Return the [x, y] coordinate for the center point of the cell that contains the specified text.  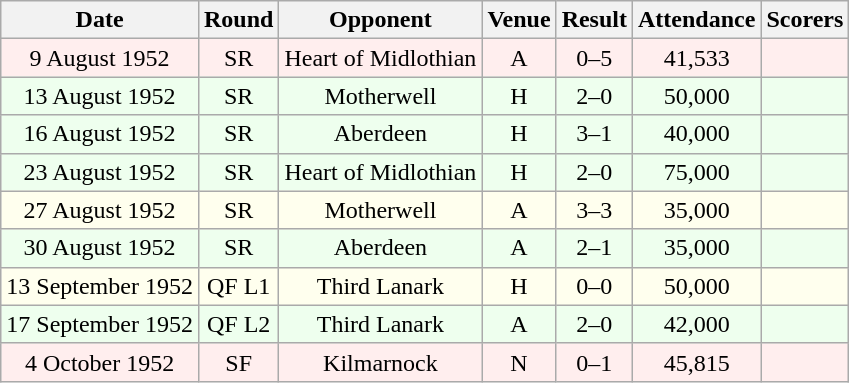
23 August 1952 [100, 172]
42,000 [697, 324]
0–5 [594, 58]
0–0 [594, 286]
Date [100, 20]
3–3 [594, 210]
Opponent [380, 20]
Result [594, 20]
QF L2 [238, 324]
27 August 1952 [100, 210]
17 September 1952 [100, 324]
45,815 [697, 362]
QF L1 [238, 286]
Scorers [805, 20]
30 August 1952 [100, 248]
16 August 1952 [100, 134]
75,000 [697, 172]
Kilmarnock [380, 362]
40,000 [697, 134]
N [519, 362]
4 October 1952 [100, 362]
41,533 [697, 58]
13 August 1952 [100, 96]
13 September 1952 [100, 286]
Venue [519, 20]
Round [238, 20]
9 August 1952 [100, 58]
0–1 [594, 362]
Attendance [697, 20]
2–1 [594, 248]
3–1 [594, 134]
SF [238, 362]
